Find where the given text appears and provide that cell's center as [X, Y] coordinate. 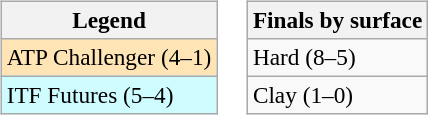
Hard (8–5) [337, 57]
Legend [108, 20]
Finals by surface [337, 20]
ATP Challenger (4–1) [108, 57]
Clay (1–0) [337, 95]
ITF Futures (5–4) [108, 95]
